Determine the [X, Y] coordinate at the center of the cell enclosing the given text.  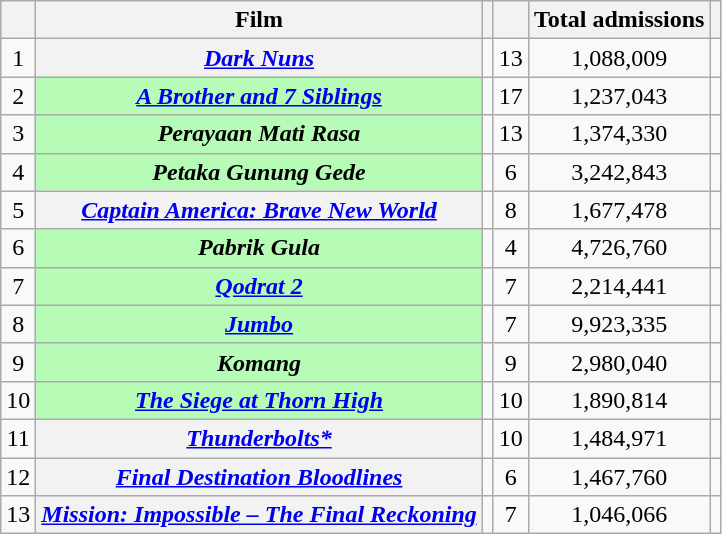
1 [18, 58]
Komang [259, 362]
4,726,760 [619, 248]
Captain America: Brave New World [259, 210]
1,088,009 [619, 58]
2,214,441 [619, 286]
Dark Nuns [259, 58]
2 [18, 96]
1,467,760 [619, 477]
2,980,040 [619, 362]
1,374,330 [619, 134]
Thunderbolts* [259, 438]
12 [18, 477]
Film [259, 20]
3 [18, 134]
Qodrat 2 [259, 286]
1,046,066 [619, 515]
Perayaan Mati Rasa [259, 134]
3,242,843 [619, 172]
1,890,814 [619, 400]
11 [18, 438]
9,923,335 [619, 324]
17 [510, 96]
1,677,478 [619, 210]
Jumbo [259, 324]
A Brother and 7 Siblings [259, 96]
Pabrik Gula [259, 248]
5 [18, 210]
Mission: Impossible – The Final Reckoning [259, 515]
1,484,971 [619, 438]
1,237,043 [619, 96]
Petaka Gunung Gede [259, 172]
The Siege at Thorn High [259, 400]
Total admissions [619, 20]
Final Destination Bloodlines [259, 477]
